Return the [X, Y] coordinate for the center point of the cell that contains the specified text.  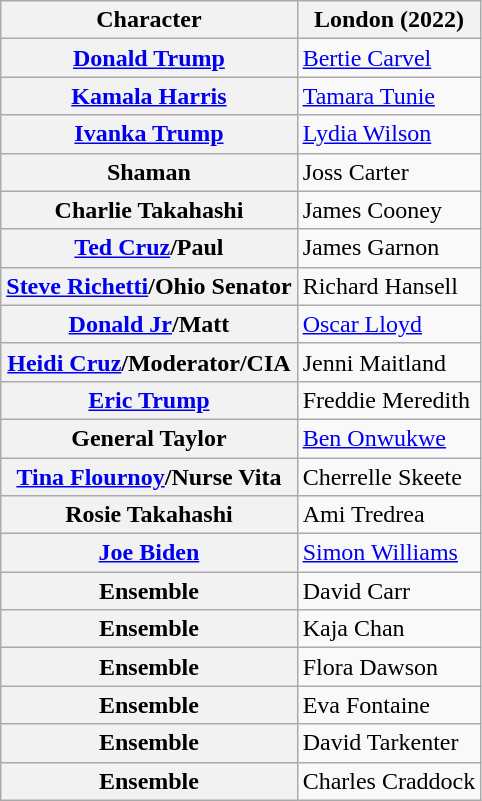
Charles Craddock [389, 781]
James Garnon [389, 248]
Kamala Harris [149, 96]
Joe Biden [149, 553]
London (2022) [389, 20]
Cherrelle Skeete [389, 477]
Donald Trump [149, 58]
Heidi Cruz/Moderator/CIA [149, 362]
Shaman [149, 172]
Lydia Wilson [389, 134]
Tina Flournoy/Nurse Vita [149, 477]
Donald Jr/Matt [149, 324]
Ben Onwukwe [389, 438]
Eva Fontaine [389, 705]
Flora Dawson [389, 667]
Ted Cruz/Paul [149, 248]
David Tarkenter [389, 743]
Character [149, 20]
Steve Richetti/Ohio Senator [149, 286]
Freddie Meredith [389, 400]
Simon Williams [389, 553]
James Cooney [389, 210]
Richard Hansell [389, 286]
Joss Carter [389, 172]
Ami Tredrea [389, 515]
Jenni Maitland [389, 362]
Tamara Tunie [389, 96]
General Taylor [149, 438]
Rosie Takahashi [149, 515]
David Carr [389, 591]
Ivanka Trump [149, 134]
Oscar Lloyd [389, 324]
Bertie Carvel [389, 58]
Kaja Chan [389, 629]
Eric Trump [149, 400]
Charlie Takahashi [149, 210]
